Find where the given text appears and provide that cell's center as [X, Y] coordinate. 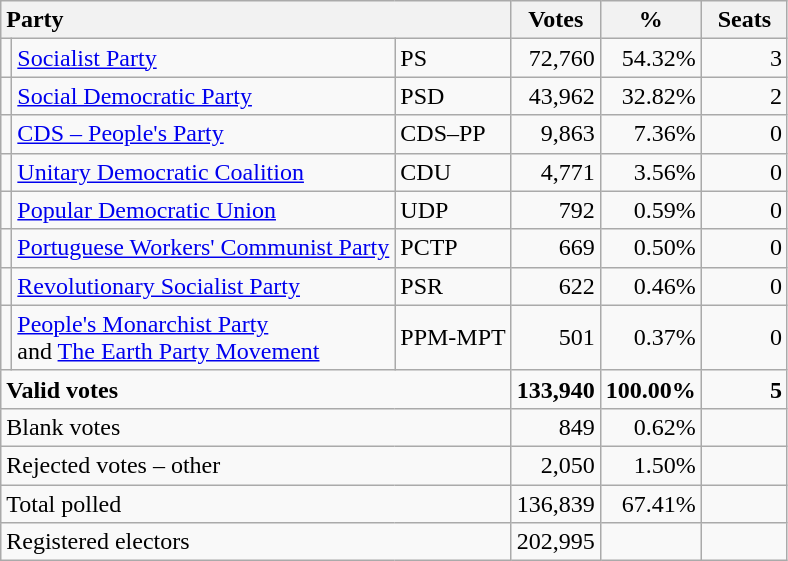
669 [556, 248]
Seats [744, 20]
Socialist Party [204, 58]
3.56% [650, 172]
133,940 [556, 389]
849 [556, 427]
43,962 [556, 96]
PSD [453, 96]
54.32% [650, 58]
Revolutionary Socialist Party [204, 286]
Unitary Democratic Coalition [204, 172]
Party [256, 20]
CDU [453, 172]
Popular Democratic Union [204, 210]
0.62% [650, 427]
Votes [556, 20]
2 [744, 96]
% [650, 20]
PSR [453, 286]
7.36% [650, 134]
202,995 [556, 542]
501 [556, 338]
1.50% [650, 465]
UDP [453, 210]
67.41% [650, 503]
People's Monarchist Partyand The Earth Party Movement [204, 338]
9,863 [556, 134]
Portuguese Workers' Communist Party [204, 248]
PCTP [453, 248]
4,771 [556, 172]
5 [744, 389]
136,839 [556, 503]
PS [453, 58]
Blank votes [256, 427]
CDS – People's Party [204, 134]
0.50% [650, 248]
Social Democratic Party [204, 96]
CDS–PP [453, 134]
622 [556, 286]
2,050 [556, 465]
PPM-MPT [453, 338]
Registered electors [256, 542]
100.00% [650, 389]
Total polled [256, 503]
3 [744, 58]
0.46% [650, 286]
0.59% [650, 210]
Valid votes [256, 389]
72,760 [556, 58]
32.82% [650, 96]
0.37% [650, 338]
792 [556, 210]
Rejected votes – other [256, 465]
